Provide the [X, Y] coordinate of the cell's center where the given text is located.  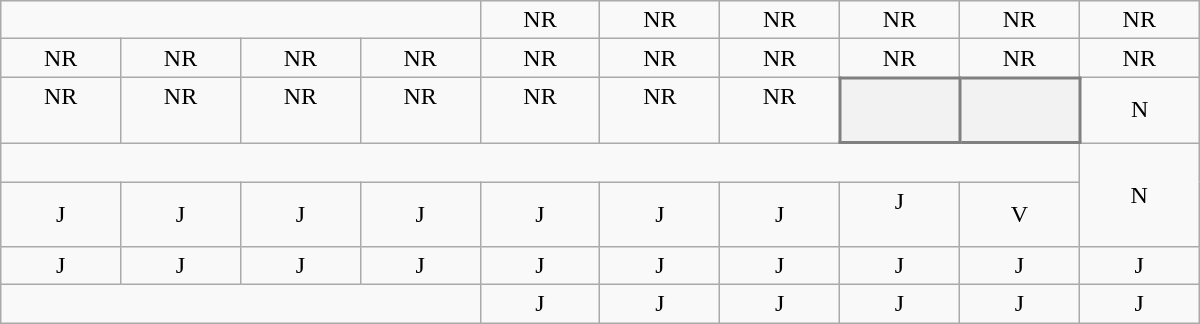
V [1019, 214]
